From the cell containing the given text, extract its center point as (x, y) coordinate. 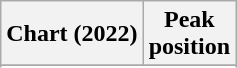
Peakposition (189, 34)
Chart (2022) (72, 34)
